Return [X, Y] of the center of cell containing provided text 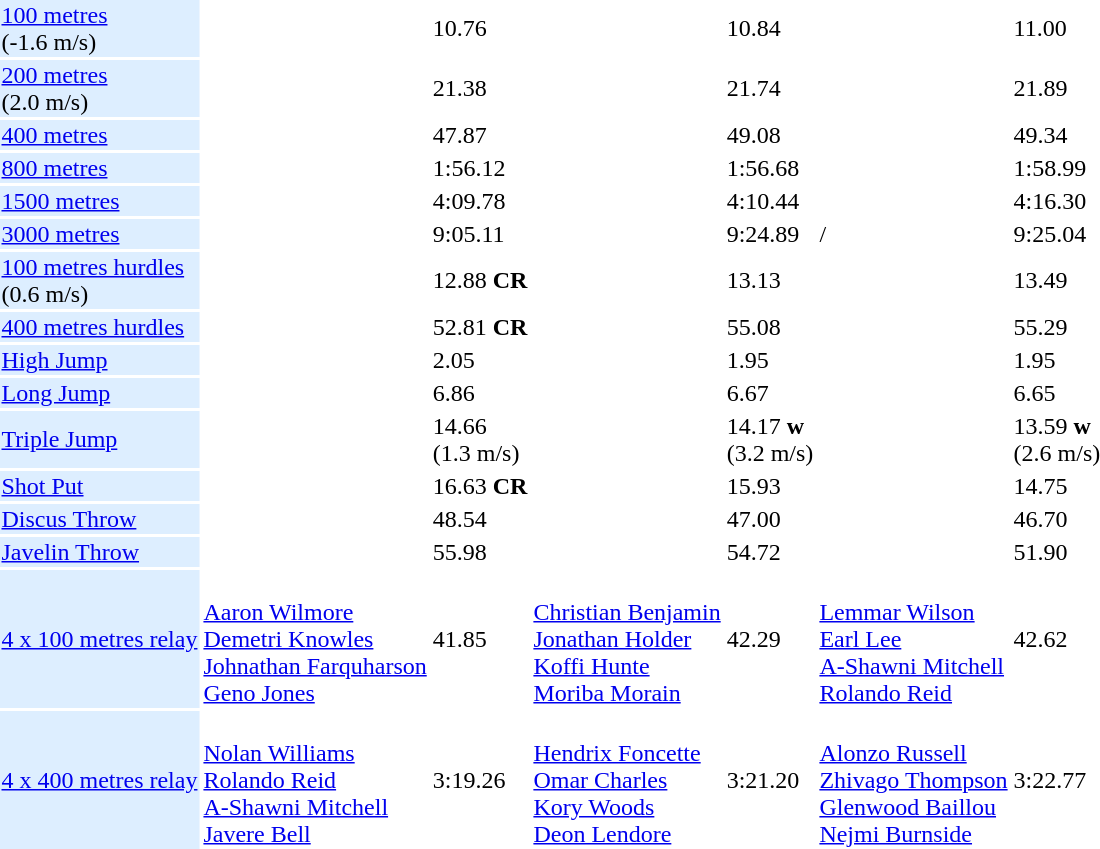
Javelin Throw [100, 552]
400 metres hurdles [100, 327]
/ [914, 234]
Long Jump [100, 393]
Discus Throw [100, 519]
Nolan Williams Rolando Reid A-Shawni Mitchell Javere Bell [315, 780]
15.93 [770, 486]
6.67 [770, 393]
400 metres [100, 135]
47.87 [480, 135]
3:19.26 [480, 780]
13.13 [770, 280]
21.74 [770, 88]
55.08 [770, 327]
100 metres (-1.6 m/s) [100, 28]
6.86 [480, 393]
1:56.12 [480, 168]
Triple Jump [100, 440]
1500 metres [100, 201]
54.72 [770, 552]
Hendrix Foncette Omar Charles Kory Woods Deon Lendore [627, 780]
100 metres hurdles (0.6 m/s) [100, 280]
49.08 [770, 135]
Christian Benjamin Jonathan Holder Koffi Hunte Moriba Morain [627, 639]
200 metres (2.0 m/s) [100, 88]
Aaron Wilmore Demetri Knowles Johnathan Farquharson Geno Jones [315, 639]
21.38 [480, 88]
3:21.20 [770, 780]
Shot Put [100, 486]
16.63 CR [480, 486]
10.76 [480, 28]
4 x 100 metres relay [100, 639]
4 x 400 metres relay [100, 780]
47.00 [770, 519]
800 metres [100, 168]
48.54 [480, 519]
14.17 w (3.2 m/s) [770, 440]
12.88 CR [480, 280]
4:09.78 [480, 201]
1.95 [770, 360]
52.81 CR [480, 327]
42.29 [770, 639]
9:24.89 [770, 234]
2.05 [480, 360]
Alonzo Russell Zhivago Thompson Glenwood Baillou Nejmi Burnside [914, 780]
14.66 (1.3 m/s) [480, 440]
55.98 [480, 552]
High Jump [100, 360]
10.84 [770, 28]
3000 metres [100, 234]
9:05.11 [480, 234]
4:10.44 [770, 201]
1:56.68 [770, 168]
41.85 [480, 639]
Lemmar Wilson Earl Lee A-Shawni Mitchell Rolando Reid [914, 639]
